Return [X, Y] of the center of cell containing provided text 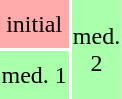
med.2 [96, 50]
med. 1 [34, 75]
initial [34, 24]
